For the text-containing cell, return its midpoint in (x, y) coordinate format. 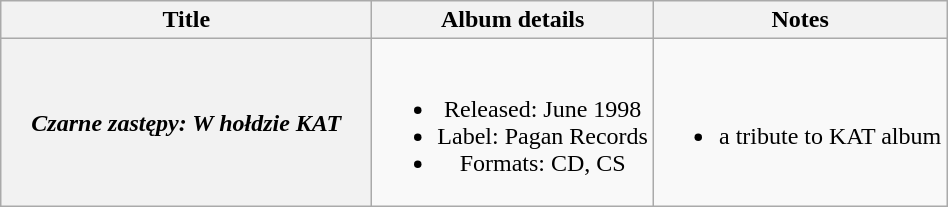
a tribute to KAT album (800, 122)
Released: June 1998Label: Pagan RecordsFormats: CD, CS (513, 122)
Title (186, 20)
Album details (513, 20)
Notes (800, 20)
Czarne zastępy: W hołdzie KAT (186, 122)
